Scan for the cell matching the given text and deliver its (X, Y) coordinate at center. 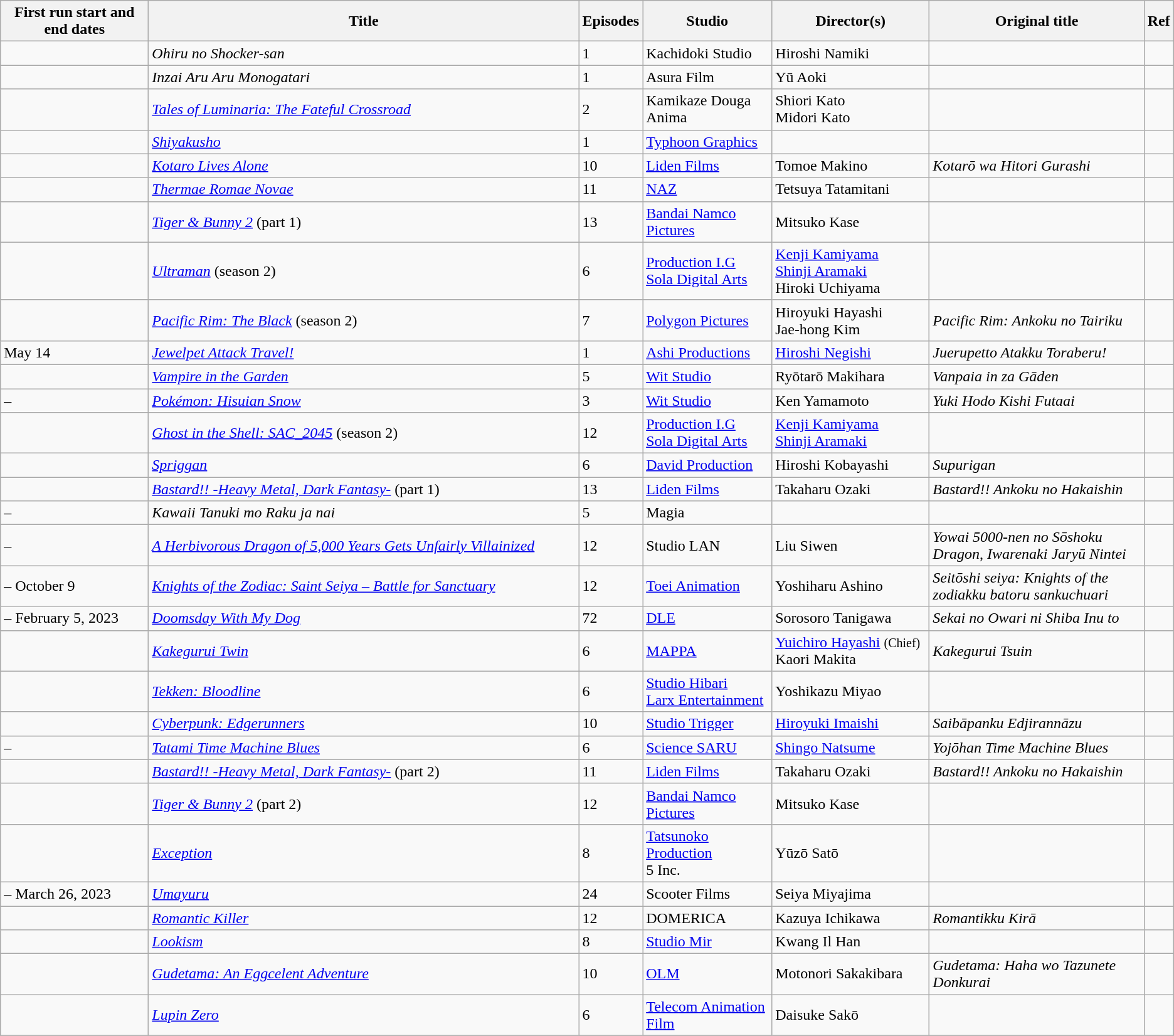
Science SARU (707, 748)
Typhoon Graphics (707, 142)
Kenji KamiyamaShinji AramakiHiroki Uchiyama (850, 271)
24 (611, 894)
Ken Yamamoto (850, 401)
Kwang Il Han (850, 942)
Yūzō Satō (850, 853)
Title (364, 21)
Tekken: Bloodline (364, 691)
Tetsuya Tatamitani (850, 189)
Motonori Sakakibara (850, 975)
Asura Film (707, 77)
3 (611, 401)
Scooter Films (707, 894)
Studio Trigger (707, 724)
Vampire in the Garden (364, 376)
Yowai 5000-nen no Sōshoku Dragon, Iwarenaki Jaryū Nintei (1037, 546)
– February 5, 2023 (75, 618)
Ref (1159, 21)
OLM (707, 975)
Yoshiharu Ashino (850, 586)
– March 26, 2023 (75, 894)
Gudetama: Haha wo Tazunete Donkurai (1037, 975)
Original title (1037, 21)
Studio LAN (707, 546)
Polygon Pictures (707, 320)
Yojōhan Time Machine Blues (1037, 748)
Toei Animation (707, 586)
72 (611, 618)
Tatami Time Machine Blues (364, 748)
Shingo Natsume (850, 748)
– October 9 (75, 586)
Yū Aoki (850, 77)
Bastard!! -Heavy Metal, Dark Fantasy- (part 1) (364, 489)
Ryōtarō Makihara (850, 376)
Hiroshi Kobayashi (850, 465)
Tales of Luminaria: The Fateful Crossroad (364, 109)
Hiroshi Namiki (850, 53)
Tatsunoko Production5 Inc. (707, 853)
Episodes (611, 21)
Juerupetto Atakku Toraberu! (1037, 352)
Kenji KamiyamaShinji Aramaki (850, 433)
Yuki Hodo Kishi Futaai (1037, 401)
Hiroyuki HayashiJae-hong Kim (850, 320)
Exception (364, 853)
Gudetama: An Eggcelent Adventure (364, 975)
Romantikku Kirā (1037, 917)
Lookism (364, 942)
Seitōshi seiya: Knights of the zodiakku batoru sankuchuari (1037, 586)
Hiroshi Negishi (850, 352)
Jewelpet Attack Travel! (364, 352)
Doomsday With My Dog (364, 618)
Kazuya Ichikawa (850, 917)
Magia (707, 513)
Shiori KatoMidori Kato (850, 109)
A Herbivorous Dragon of 5,000 Years Gets Unfairly Villainized (364, 546)
Tiger & Bunny 2 (part 2) (364, 804)
Studio (707, 21)
Spriggan (364, 465)
Studio HibariLarx Entertainment (707, 691)
Seiya Miyajima (850, 894)
Ashi Productions (707, 352)
MAPPA (707, 651)
Pacific Rim: Ankoku no Tairiku (1037, 320)
Sorosoro Tanigawa (850, 618)
Pokémon: Hisuian Snow (364, 401)
Kakegurui Tsuin (1037, 651)
NAZ (707, 189)
Daisuke Sakō (850, 1015)
David Production (707, 465)
Saibāpanku Edjirannāzu (1037, 724)
DLE (707, 618)
Studio Mir (707, 942)
Kakegurui Twin (364, 651)
Yoshikazu Miyao (850, 691)
Tomoe Makino (850, 166)
2 (611, 109)
Kamikaze DougaAnima (707, 109)
Ohiru no Shocker-san (364, 53)
Kotaro Lives Alone (364, 166)
Telecom Animation Film (707, 1015)
May 14 (75, 352)
Vanpaia in za Gāden (1037, 376)
Director(s) (850, 21)
Cyberpunk: Edgerunners (364, 724)
Kawaii Tanuki mo Raku ja nai (364, 513)
Tiger & Bunny 2 (part 1) (364, 222)
Romantic Killer (364, 917)
Inzai Aru Aru Monogatari (364, 77)
Umayuru (364, 894)
Sekai no Owari ni Shiba Inu to (1037, 618)
Thermae Romae Novae (364, 189)
Kotarō wa Hitori Gurashi (1037, 166)
7 (611, 320)
Yuichiro Hayashi (Chief)Kaori Makita (850, 651)
Kachidoki Studio (707, 53)
Lupin Zero (364, 1015)
Knights of the Zodiac: Saint Seiya – Battle for Sanctuary (364, 586)
Shiyakusho (364, 142)
Bastard!! -Heavy Metal, Dark Fantasy- (part 2) (364, 771)
First run start and end dates (75, 21)
Ghost in the Shell: SAC_2045 (season 2) (364, 433)
Supurigan (1037, 465)
DOMERICA (707, 917)
Pacific Rim: The Black (season 2) (364, 320)
Hiroyuki Imaishi (850, 724)
Ultraman (season 2) (364, 271)
Liu Siwen (850, 546)
